Detect which cell encompasses the target text, then output its [x, y] center coordinate. 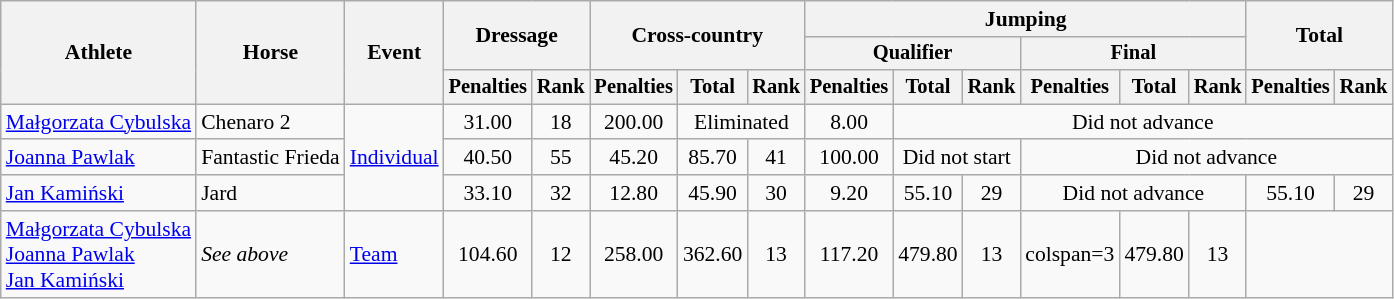
Jumping [1026, 19]
Eliminated [742, 122]
Did not start [956, 158]
55 [561, 158]
See above [270, 254]
Cross-country [698, 36]
Jan Kamiński [98, 193]
Horse [270, 52]
Małgorzata CybulskaJoanna PawlakJan Kamiński [98, 254]
Team [394, 254]
Athlete [98, 52]
31.00 [488, 122]
colspan=3 [1070, 254]
Final [1133, 54]
85.70 [712, 158]
45.90 [712, 193]
Jard [270, 193]
32 [561, 193]
45.20 [634, 158]
200.00 [634, 122]
12.80 [634, 193]
Dressage [517, 36]
41 [776, 158]
18 [561, 122]
104.60 [488, 254]
100.00 [849, 158]
117.20 [849, 254]
Joanna Pawlak [98, 158]
9.20 [849, 193]
Qualifier [912, 54]
362.60 [712, 254]
Fantastic Frieda [270, 158]
8.00 [849, 122]
258.00 [634, 254]
12 [561, 254]
Chenaro 2 [270, 122]
Event [394, 52]
33.10 [488, 193]
30 [776, 193]
Małgorzata Cybulska [98, 122]
Individual [394, 158]
40.50 [488, 158]
